Return [x, y] of the center of cell containing provided text 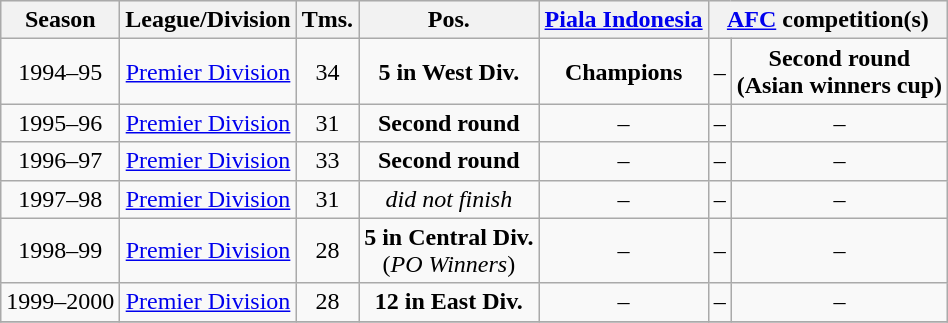
League/Division [208, 20]
Second round(Asian winners cup) [839, 72]
1995–96 [60, 123]
1996–97 [60, 161]
Season [60, 20]
AFC competition(s) [828, 20]
5 in Central Div.(PO Winners) [449, 250]
1999–2000 [60, 302]
Pos. [449, 20]
did not finish [449, 199]
12 in East Div. [449, 302]
34 [327, 72]
5 in West Div. [449, 72]
1998–99 [60, 250]
33 [327, 161]
Tms. [327, 20]
1997–98 [60, 199]
Champions [624, 72]
1994–95 [60, 72]
Piala Indonesia [624, 20]
